From the cell containing the given text, extract its center point as [x, y] coordinate. 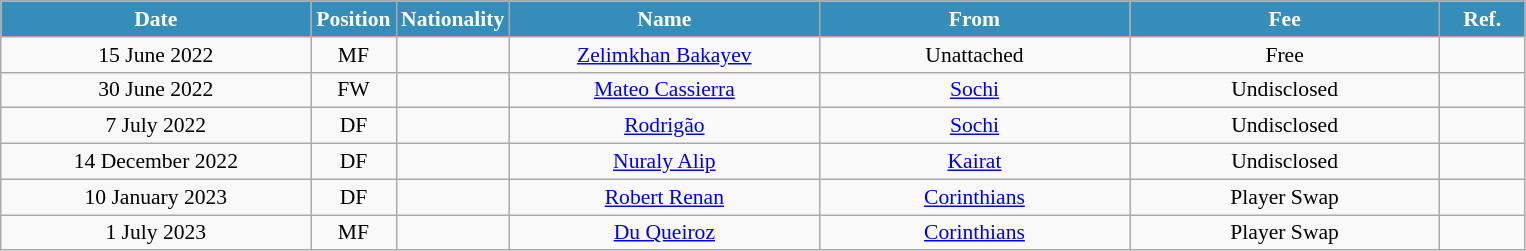
30 June 2022 [156, 90]
Rodrigão [664, 126]
7 July 2022 [156, 126]
From [974, 19]
10 January 2023 [156, 197]
1 July 2023 [156, 233]
Robert Renan [664, 197]
Nuraly Alip [664, 162]
Zelimkhan Bakayev [664, 55]
Name [664, 19]
Mateo Cassierra [664, 90]
Unattached [974, 55]
15 June 2022 [156, 55]
Date [156, 19]
Free [1285, 55]
Du Queiroz [664, 233]
Position [354, 19]
Fee [1285, 19]
Ref. [1482, 19]
14 December 2022 [156, 162]
FW [354, 90]
Nationality [452, 19]
Kairat [974, 162]
